Search for the cell housing the specified text and yield its [X, Y] center coordinate. 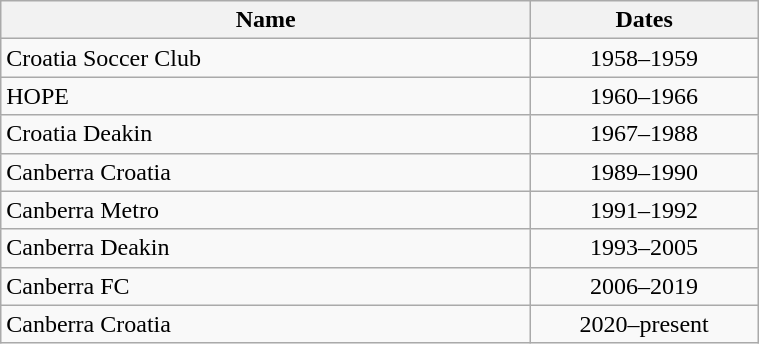
1967–1988 [644, 134]
1991–1992 [644, 210]
1958–1959 [644, 58]
Name [266, 20]
Croatia Deakin [266, 134]
Canberra Deakin [266, 248]
Dates [644, 20]
1989–1990 [644, 172]
Canberra Metro [266, 210]
Croatia Soccer Club [266, 58]
1960–1966 [644, 96]
1993–2005 [644, 248]
2020–present [644, 324]
Canberra FC [266, 286]
2006–2019 [644, 286]
HOPE [266, 96]
